From the cell containing the given text, extract its center point as [X, Y] coordinate. 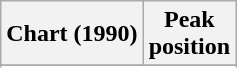
Chart (1990) [72, 34]
Peak position [189, 34]
